Detect which cell encompasses the target text, then output its [x, y] center coordinate. 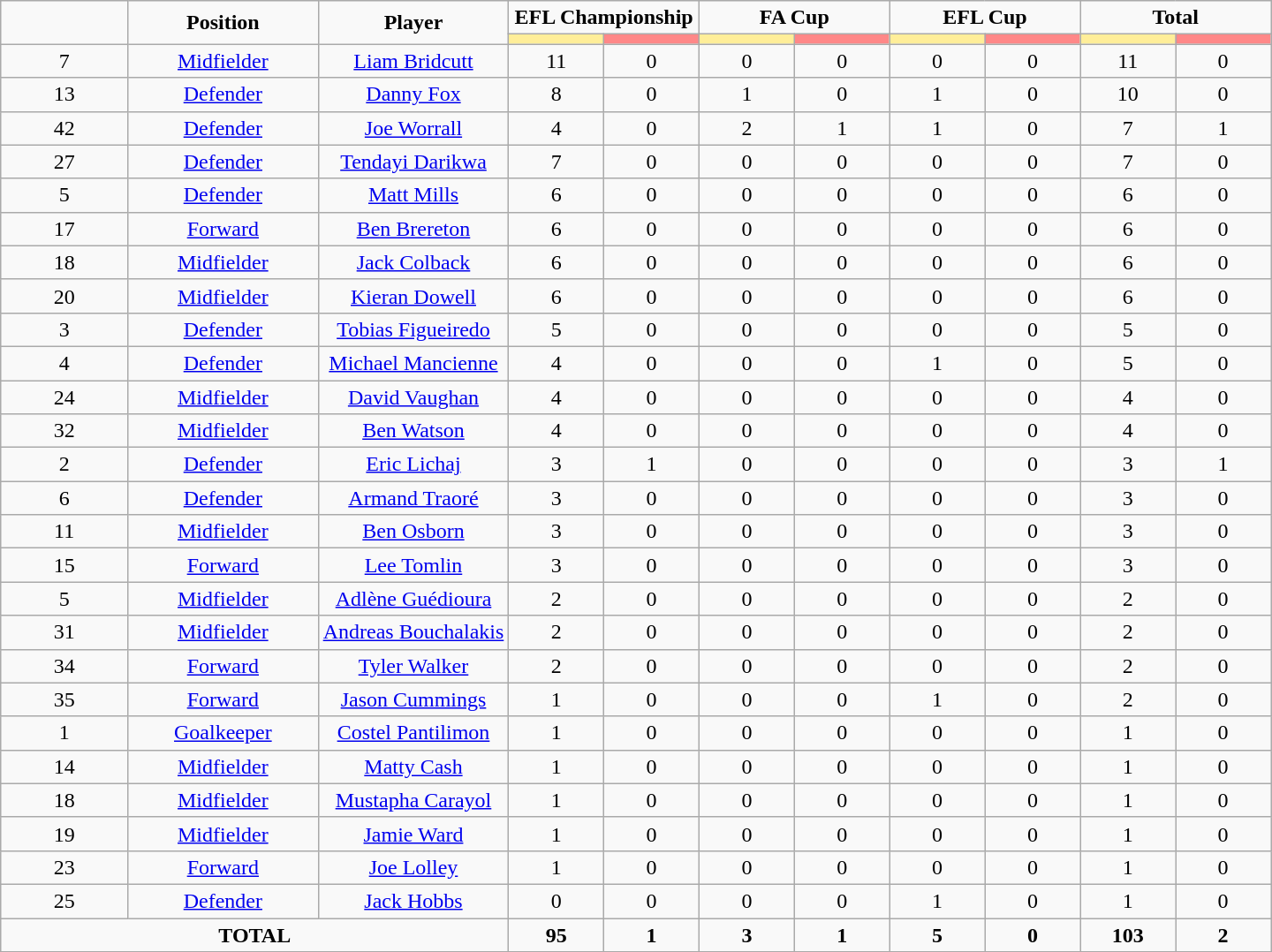
Jack Colback [413, 262]
25 [64, 901]
Andreas Bouchalakis [413, 632]
Kieran Dowell [413, 296]
Jason Cummings [413, 699]
EFL Championship [604, 18]
31 [64, 632]
Ben Watson [413, 431]
Tyler Walker [413, 666]
EFL Cup [985, 18]
Jack Hobbs [413, 901]
103 [1128, 935]
David Vaughan [413, 397]
Matty Cash [413, 767]
Lee Tomlin [413, 565]
Goalkeeper [223, 733]
Michael Mancienne [413, 363]
24 [64, 397]
19 [64, 834]
20 [64, 296]
42 [64, 128]
Ben Osborn [413, 532]
95 [556, 935]
Mustapha Carayol [413, 800]
15 [64, 565]
Liam Bridcutt [413, 61]
Danny Fox [413, 94]
Tobias Figueiredo [413, 329]
34 [64, 666]
Ben Brereton [413, 229]
TOTAL [254, 935]
Player [413, 23]
Armand Traoré [413, 498]
23 [64, 867]
Costel Pantilimon [413, 733]
Total [1176, 18]
14 [64, 767]
8 [556, 94]
Eric Lichaj [413, 465]
Matt Mills [413, 195]
10 [1128, 94]
Position [223, 23]
13 [64, 94]
32 [64, 431]
FA Cup [794, 18]
17 [64, 229]
Jamie Ward [413, 834]
Joe Lolley [413, 867]
Joe Worrall [413, 128]
35 [64, 699]
Adlène Guédioura [413, 599]
27 [64, 162]
Tendayi Darikwa [413, 162]
